For the text-containing cell, return its midpoint in (x, y) coordinate format. 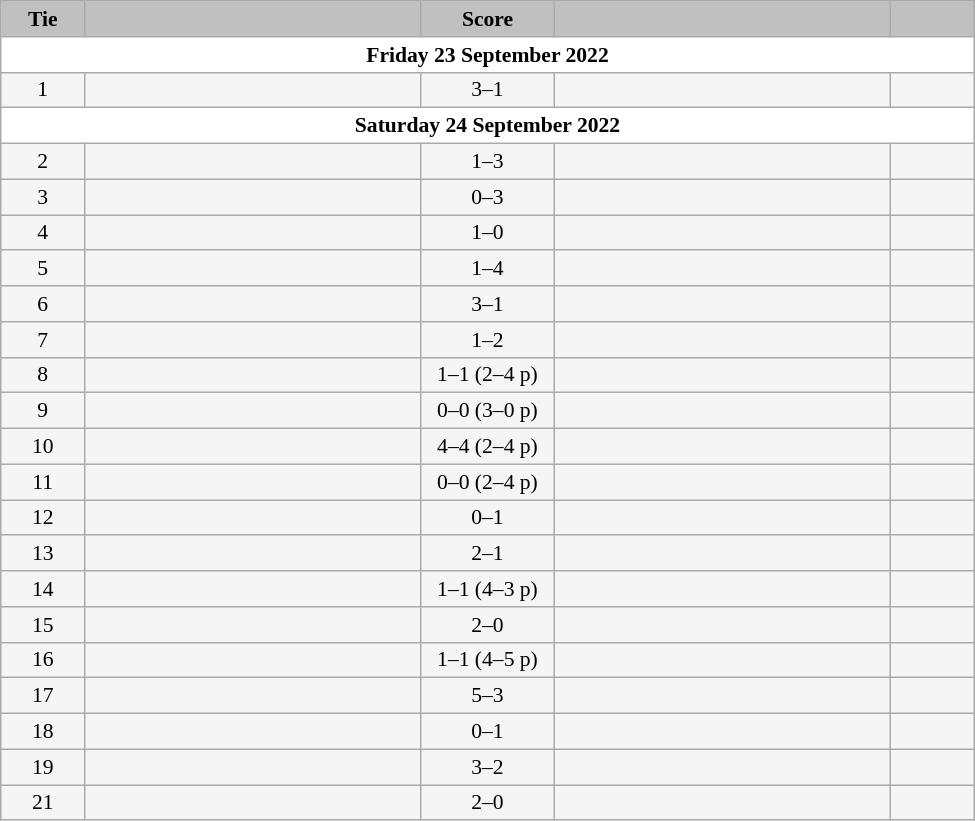
5–3 (487, 696)
19 (43, 767)
6 (43, 304)
Friday 23 September 2022 (488, 55)
1–1 (4–5 p) (487, 660)
14 (43, 589)
1–3 (487, 162)
Saturday 24 September 2022 (488, 126)
21 (43, 803)
1–2 (487, 340)
1 (43, 90)
18 (43, 732)
4–4 (2–4 p) (487, 447)
2 (43, 162)
3–2 (487, 767)
8 (43, 375)
1–0 (487, 233)
0–0 (3–0 p) (487, 411)
12 (43, 518)
15 (43, 625)
Tie (43, 19)
0–0 (2–4 p) (487, 482)
7 (43, 340)
17 (43, 696)
0–3 (487, 197)
16 (43, 660)
1–4 (487, 269)
1–1 (2–4 p) (487, 375)
11 (43, 482)
4 (43, 233)
1–1 (4–3 p) (487, 589)
Score (487, 19)
5 (43, 269)
9 (43, 411)
10 (43, 447)
3 (43, 197)
2–1 (487, 554)
13 (43, 554)
